For the text-containing cell, return its midpoint in [X, Y] coordinate format. 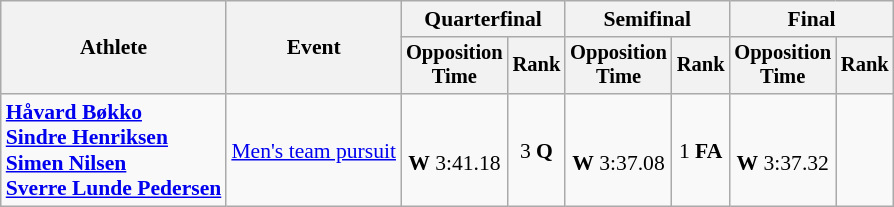
Men's team pursuit [314, 150]
Final [811, 19]
Håvard BøkkoSindre HenriksenSimen NilsenSverre Lunde Pedersen [114, 150]
Quarterfinal [483, 19]
1 FA [701, 150]
Athlete [114, 48]
W 3:37.08 [618, 150]
W 3:41.18 [454, 150]
Event [314, 48]
3 Q [537, 150]
W 3:37.32 [782, 150]
Semifinal [647, 19]
